Pinpoint the cell where the given text exists, returning its (X, Y) midpoint coordinate. 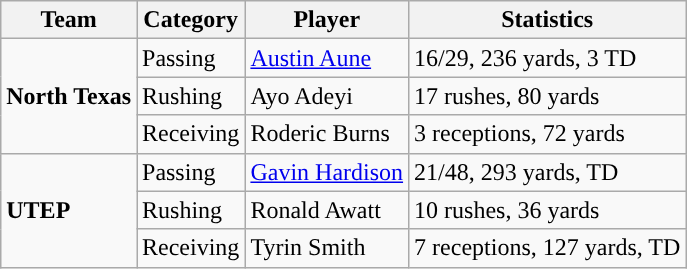
16/29, 236 yards, 3 TD (548, 58)
3 receptions, 72 yards (548, 134)
UTEP (69, 210)
Tyrin Smith (327, 248)
Statistics (548, 20)
7 receptions, 127 yards, TD (548, 248)
21/48, 293 yards, TD (548, 172)
10 rushes, 36 yards (548, 210)
North Texas (69, 96)
17 rushes, 80 yards (548, 96)
Team (69, 20)
Ronald Awatt (327, 210)
Category (190, 20)
Roderic Burns (327, 134)
Gavin Hardison (327, 172)
Austin Aune (327, 58)
Player (327, 20)
Ayo Adeyi (327, 96)
